Identify which cell holds the provided text, then report its (x, y) central coordinate. 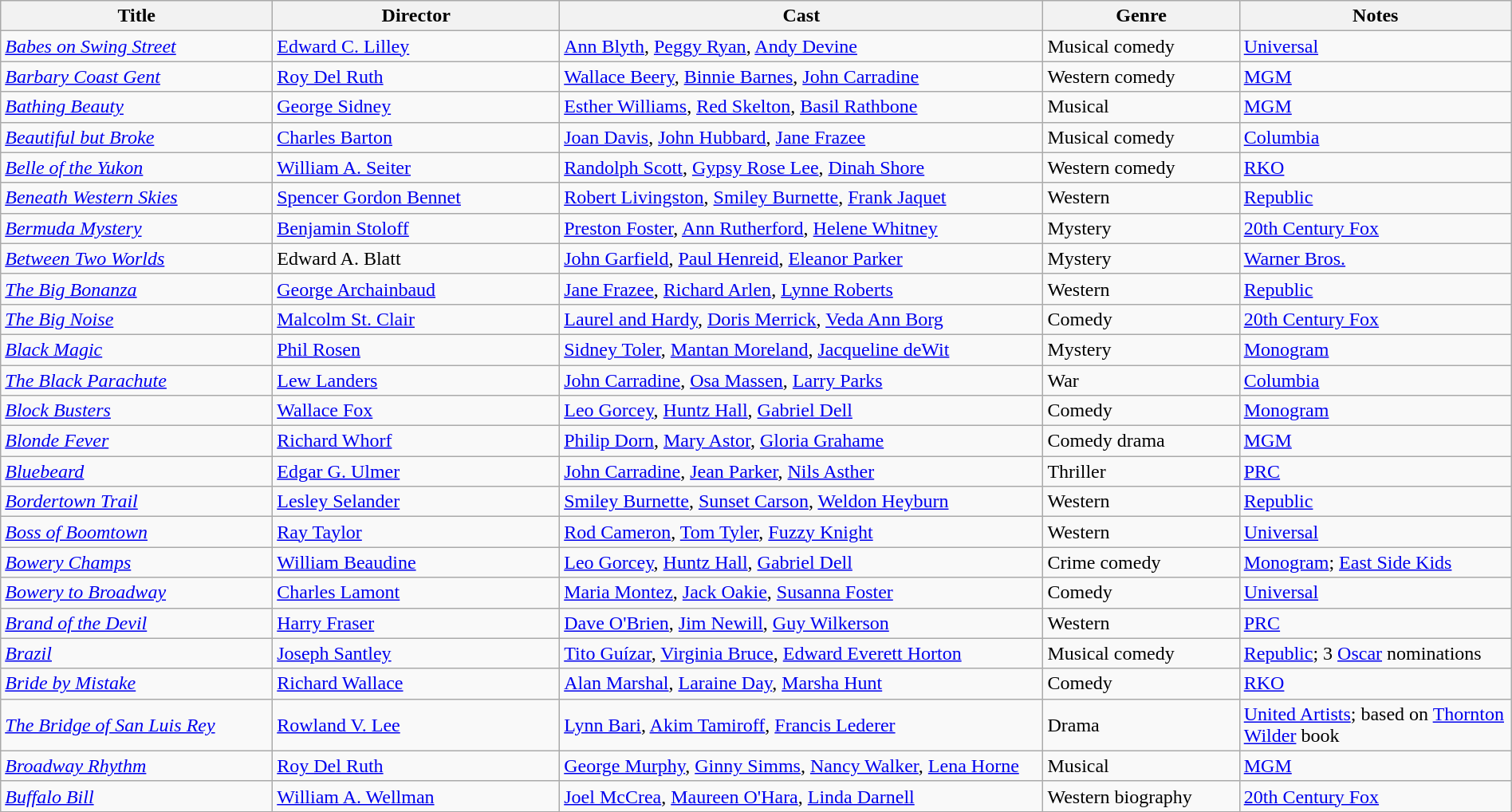
Cast (801, 16)
Blonde Fever (137, 441)
Alan Marshal, Laraine Day, Marsha Hunt (801, 684)
Robert Livingston, Smiley Burnette, Frank Jaquet (801, 198)
Between Two Worlds (137, 258)
Notes (1375, 16)
Harry Fraser (416, 623)
Genre (1141, 16)
George Archainbaud (416, 289)
Belle of the Yukon (137, 168)
Maria Montez, Jack Oakie, Susanna Foster (801, 593)
War (1141, 380)
Babes on Swing Street (137, 46)
Spencer Gordon Bennet (416, 198)
Joseph Santley (416, 653)
The Black Parachute (137, 380)
Comedy drama (1141, 441)
Edward A. Blatt (416, 258)
Richard Whorf (416, 441)
Charles Lamont (416, 593)
Bathing Beauty (137, 107)
Joel McCrea, Maureen O'Hara, Linda Darnell (801, 796)
Phil Rosen (416, 349)
Lynn Bari, Akim Tamiroff, Francis Lederer (801, 724)
Benjamin Stoloff (416, 228)
Richard Wallace (416, 684)
Broadway Rhythm (137, 766)
Crime comedy (1141, 562)
Warner Bros. (1375, 258)
Bowery Champs (137, 562)
John Carradine, Jean Parker, Nils Asther (801, 471)
Bermuda Mystery (137, 228)
Beautiful but Broke (137, 137)
Edgar G. Ulmer (416, 471)
Monogram; East Side Kids (1375, 562)
John Garfield, Paul Henreid, Eleanor Parker (801, 258)
Lew Landers (416, 380)
William A. Seiter (416, 168)
Edward C. Lilley (416, 46)
Dave O'Brien, Jim Newill, Guy Wilkerson (801, 623)
Joan Davis, John Hubbard, Jane Frazee (801, 137)
Sidney Toler, Mantan Moreland, Jacqueline deWit (801, 349)
Republic; 3 Oscar nominations (1375, 653)
The Big Bonanza (137, 289)
Ann Blyth, Peggy Ryan, Andy Devine (801, 46)
The Big Noise (137, 319)
Thriller (1141, 471)
Lesley Selander (416, 502)
Beneath Western Skies (137, 198)
Barbary Coast Gent (137, 77)
Wallace Fox (416, 411)
George Murphy, Ginny Simms, Nancy Walker, Lena Horne (801, 766)
Tito Guízar, Virginia Bruce, Edward Everett Horton (801, 653)
Rowland V. Lee (416, 724)
Esther Williams, Red Skelton, Basil Rathbone (801, 107)
Boss of Boomtown (137, 532)
Ray Taylor (416, 532)
Bowery to Broadway (137, 593)
United Artists; based on Thornton Wilder book (1375, 724)
Charles Barton (416, 137)
Wallace Beery, Binnie Barnes, John Carradine (801, 77)
Malcolm St. Clair (416, 319)
Laurel and Hardy, Doris Merrick, Veda Ann Borg (801, 319)
Jane Frazee, Richard Arlen, Lynne Roberts (801, 289)
Brazil (137, 653)
Brand of the Devil (137, 623)
Drama (1141, 724)
William A. Wellman (416, 796)
Bride by Mistake (137, 684)
Randolph Scott, Gypsy Rose Lee, Dinah Shore (801, 168)
Block Busters (137, 411)
The Bridge of San Luis Rey (137, 724)
Smiley Burnette, Sunset Carson, Weldon Heyburn (801, 502)
Black Magic (137, 349)
Western biography (1141, 796)
Bluebeard (137, 471)
John Carradine, Osa Massen, Larry Parks (801, 380)
Rod Cameron, Tom Tyler, Fuzzy Knight (801, 532)
William Beaudine (416, 562)
Preston Foster, Ann Rutherford, Helene Whitney (801, 228)
Bordertown Trail (137, 502)
Director (416, 16)
Philip Dorn, Mary Astor, Gloria Grahame (801, 441)
Title (137, 16)
Buffalo Bill (137, 796)
George Sidney (416, 107)
